Detect which cell encompasses the target text, then output its (X, Y) center coordinate. 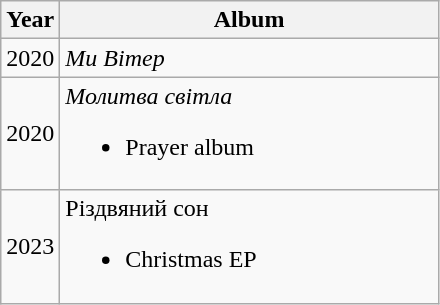
Різдвяний сонChristmas EP (250, 246)
2023 (30, 246)
Молитва світлаPrayer album (250, 134)
Album (250, 20)
Year (30, 20)
Ми Вітер (250, 58)
